Capture the cell that displays the provided text and extract its [X, Y] central coordinate. 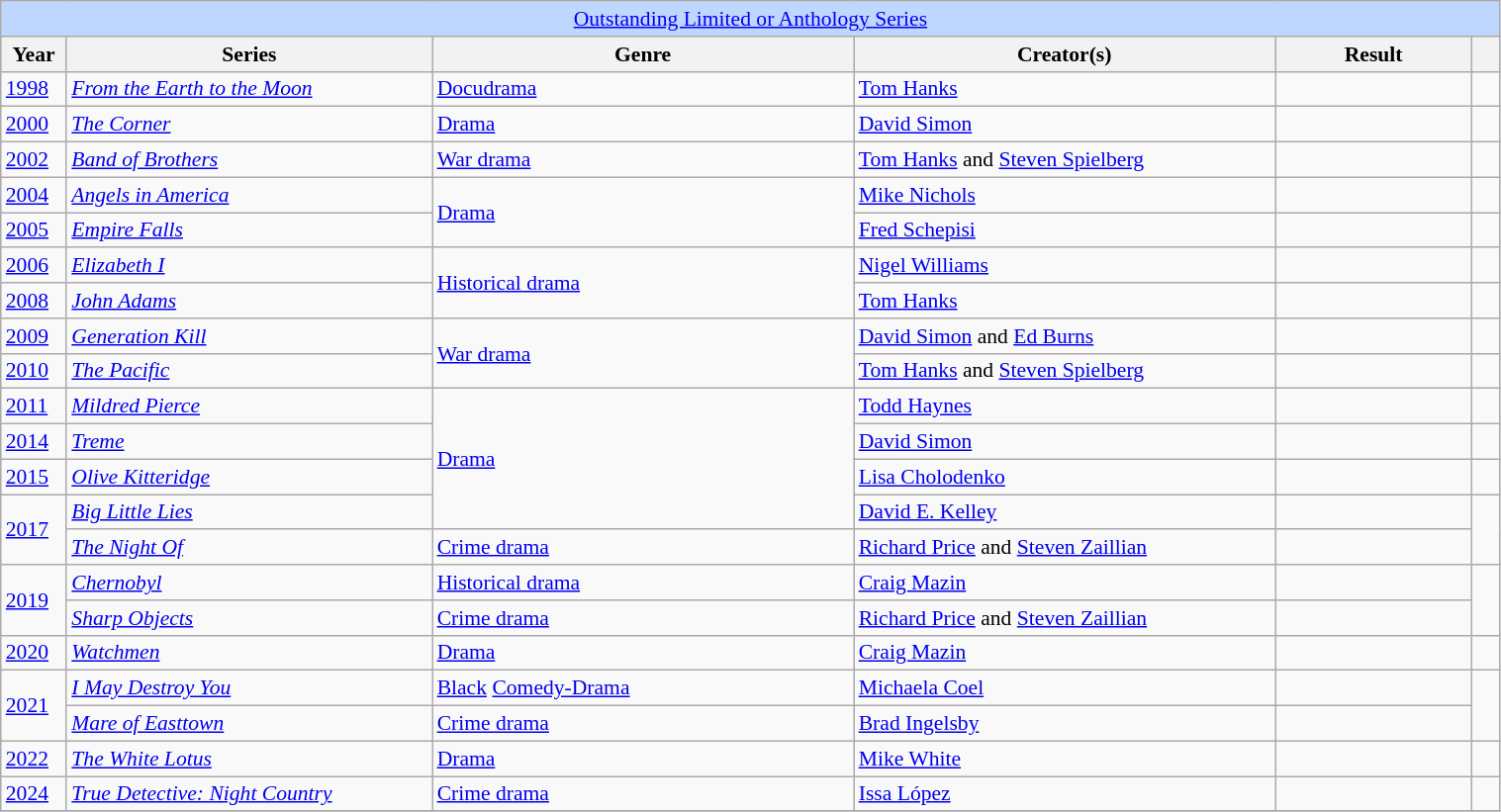
Big Little Lies [249, 512]
Mildred Pierce [249, 406]
True Detective: Night Country [249, 794]
John Adams [249, 301]
Angels in America [249, 195]
David Simon and Ed Burns [1065, 336]
Result [1373, 54]
David E. Kelley [1065, 512]
Outstanding Limited or Anthology Series [750, 19]
2021 [34, 706]
Mike Nichols [1065, 195]
Todd Haynes [1065, 406]
2008 [34, 301]
Brad Ingelsby [1065, 724]
Black Comedy-Drama [643, 688]
Treme [249, 442]
Mike White [1065, 759]
Elizabeth I [249, 266]
Docudrama [643, 89]
Nigel Williams [1065, 266]
Watchmen [249, 653]
Creator(s) [1065, 54]
2005 [34, 230]
Year [34, 54]
The Night Of [249, 548]
2015 [34, 477]
2002 [34, 160]
Series [249, 54]
2022 [34, 759]
Chernobyl [249, 583]
Fred Schepisi [1065, 230]
2006 [34, 266]
From the Earth to the Moon [249, 89]
2019 [34, 599]
Issa López [1065, 794]
Olive Kitteridge [249, 477]
2020 [34, 653]
Michaela Coel [1065, 688]
The White Lotus [249, 759]
Genre [643, 54]
2024 [34, 794]
2010 [34, 371]
Lisa Cholodenko [1065, 477]
Generation Kill [249, 336]
2004 [34, 195]
Empire Falls [249, 230]
Band of Brothers [249, 160]
The Corner [249, 125]
2011 [34, 406]
I May Destroy You [249, 688]
2000 [34, 125]
Sharp Objects [249, 618]
Mare of Easttown [249, 724]
2009 [34, 336]
The Pacific [249, 371]
1998 [34, 89]
2017 [34, 530]
2014 [34, 442]
